For the text-containing cell, return its midpoint in (X, Y) coordinate format. 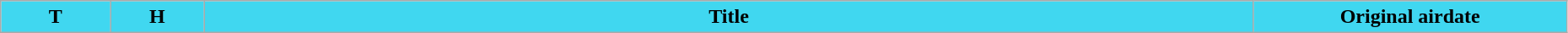
H (157, 17)
Title (729, 17)
Original airdate (1410, 17)
T (56, 17)
